Return the (X, Y) coordinate for the center point of the cell that contains the specified text.  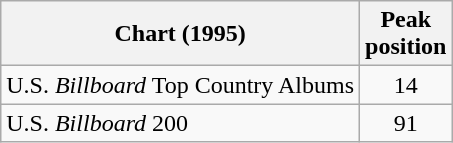
Peakposition (406, 34)
U.S. Billboard 200 (180, 123)
Chart (1995) (180, 34)
U.S. Billboard Top Country Albums (180, 85)
91 (406, 123)
14 (406, 85)
